Locate the cell with the specified text and output its (x, y) center coordinate. 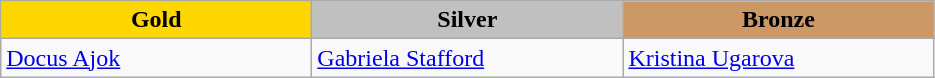
Bronze (778, 20)
Docus Ajok (156, 58)
Kristina Ugarova (778, 58)
Gold (156, 20)
Silver (468, 20)
Gabriela Stafford (468, 58)
